For the text-containing cell, return its midpoint in (X, Y) coordinate format. 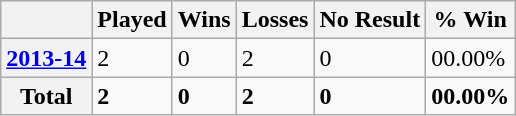
No Result (370, 20)
% Win (470, 20)
2013-14 (46, 58)
Losses (275, 20)
Wins (204, 20)
Played (132, 20)
Total (46, 96)
